For the text-containing cell, return its midpoint in (x, y) coordinate format. 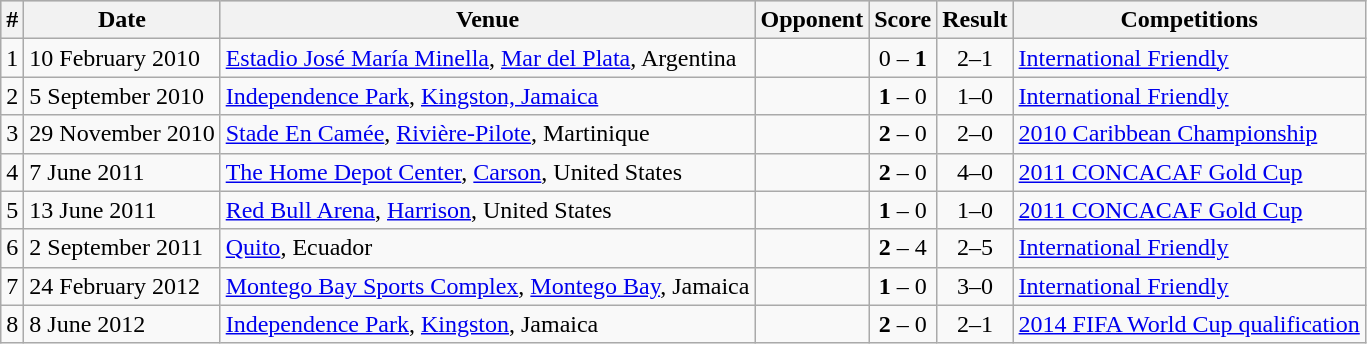
2 – 4 (903, 248)
24 February 2012 (122, 286)
Red Bull Arena, Harrison, United States (488, 210)
# (12, 20)
3 (12, 134)
Competitions (1189, 20)
5 September 2010 (122, 96)
Estadio José María Minella, Mar del Plata, Argentina (488, 58)
2014 FIFA World Cup qualification (1189, 324)
10 February 2010 (122, 58)
2 (12, 96)
Stade En Camée, Rivière-Pilote, Martinique (488, 134)
The Home Depot Center, Carson, United States (488, 172)
0 – 1 (903, 58)
2010 Caribbean Championship (1189, 134)
Montego Bay Sports Complex, Montego Bay, Jamaica (488, 286)
8 (12, 324)
Opponent (812, 20)
4 (12, 172)
3–0 (975, 286)
Date (122, 20)
2–5 (975, 248)
1 (12, 58)
2–0 (975, 134)
8 June 2012 (122, 324)
13 June 2011 (122, 210)
7 (12, 286)
Quito, Ecuador (488, 248)
6 (12, 248)
Score (903, 20)
2 September 2011 (122, 248)
7 June 2011 (122, 172)
29 November 2010 (122, 134)
5 (12, 210)
4–0 (975, 172)
Venue (488, 20)
Result (975, 20)
